For the text-containing cell, return its midpoint in [x, y] coordinate format. 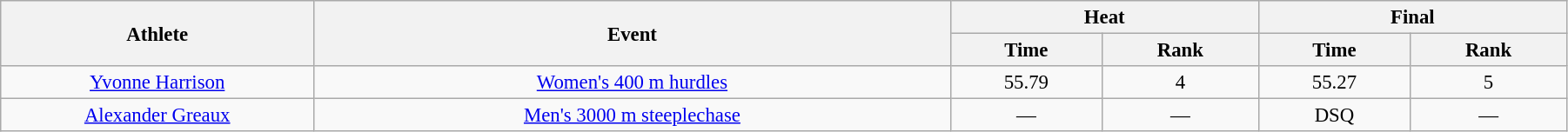
Women's 400 m hurdles [633, 82]
Yvonne Harrison [157, 82]
Heat [1104, 17]
Men's 3000 m steeplechase [633, 115]
Final [1412, 17]
5 [1489, 82]
4 [1180, 82]
55.27 [1334, 82]
Athlete [157, 33]
Event [633, 33]
Alexander Greaux [157, 115]
55.79 [1026, 82]
DSQ [1334, 115]
